Detect which cell encompasses the target text, then output its (x, y) center coordinate. 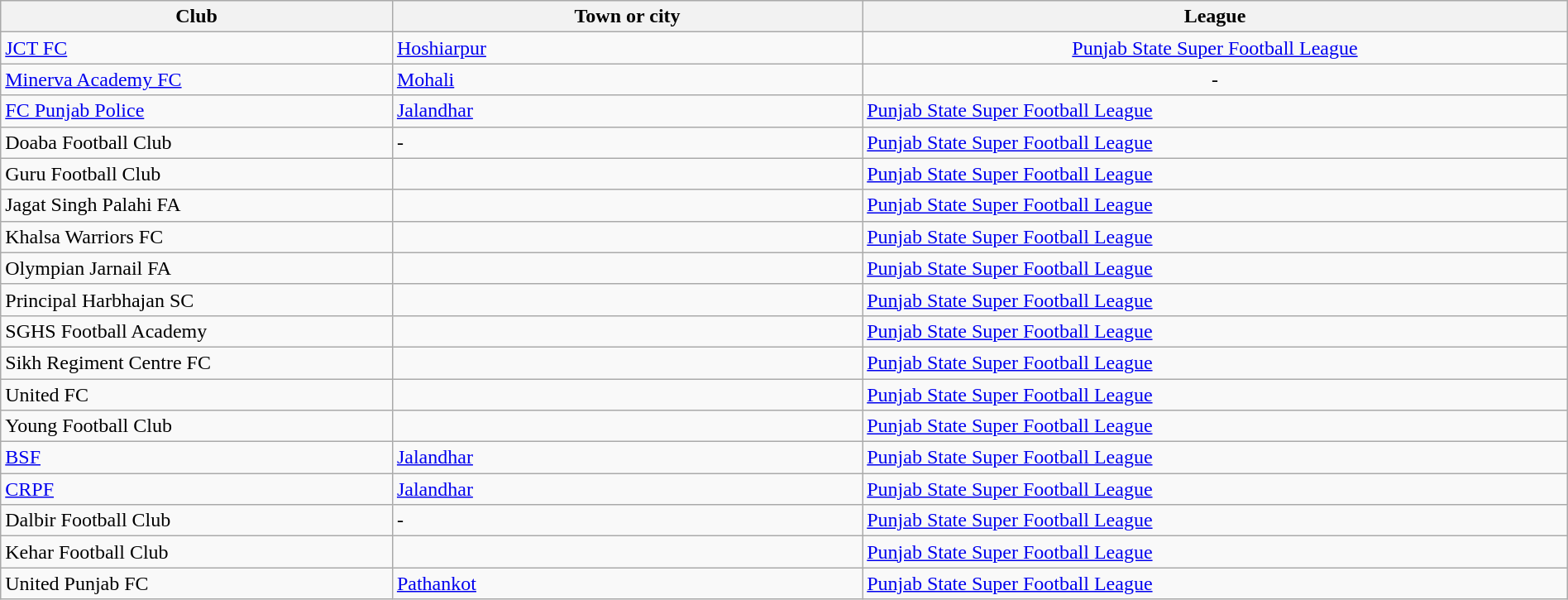
BSF (197, 458)
Town or city (627, 17)
Kehar Football Club (197, 552)
FC Punjab Police (197, 111)
JCT FC (197, 48)
Doaba Football Club (197, 142)
Sikh Regiment Centre FC (197, 362)
Pathankot (627, 583)
League (1216, 17)
CRPF (197, 489)
United Punjab FC (197, 583)
Hoshiarpur (627, 48)
Jagat Singh Palahi FA (197, 205)
Minerva Academy FC (197, 79)
Dalbir Football Club (197, 521)
Mohali (627, 79)
Principal Harbhajan SC (197, 300)
United FC (197, 395)
SGHS Football Academy (197, 331)
Young Football Club (197, 426)
Guru Football Club (197, 174)
Olympian Jarnail FA (197, 268)
Club (197, 17)
Khalsa Warriors FC (197, 237)
